From the cell containing the given text, extract its center point as (x, y) coordinate. 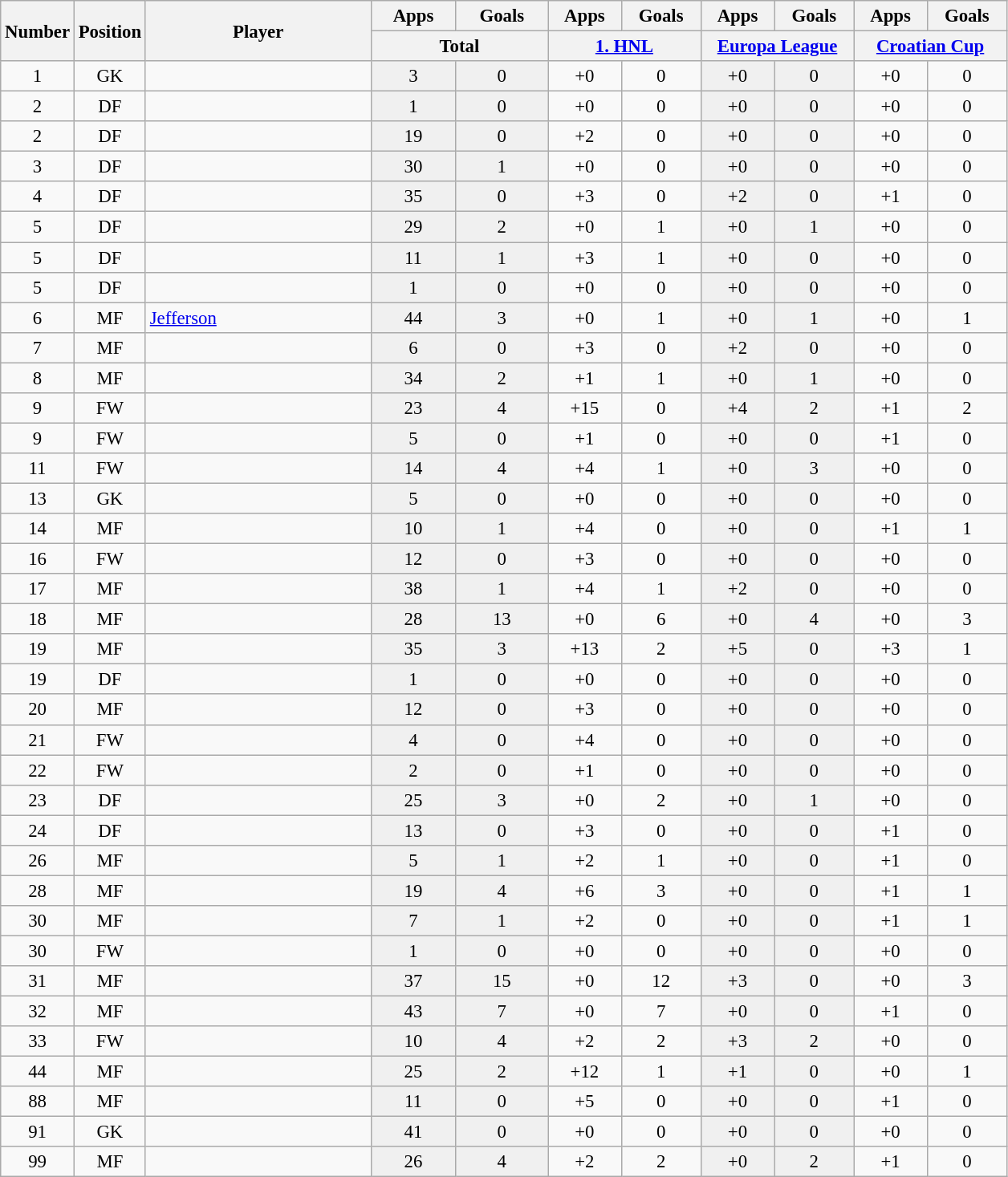
21 (38, 740)
+12 (585, 1072)
29 (413, 227)
33 (38, 1041)
88 (38, 1102)
17 (38, 589)
37 (413, 981)
20 (38, 710)
38 (413, 589)
31 (38, 981)
41 (413, 1132)
32 (38, 1012)
91 (38, 1132)
+13 (585, 649)
22 (38, 770)
Player (258, 30)
15 (502, 981)
Position (109, 30)
Croatian Cup (931, 47)
18 (38, 619)
43 (413, 1012)
Number (38, 30)
Total (459, 47)
8 (38, 378)
+6 (585, 891)
Jefferson (258, 318)
26 (38, 861)
+15 (585, 408)
Europa League (777, 47)
24 (38, 830)
1. HNL (624, 47)
16 (38, 559)
34 (413, 378)
